Find where the given text appears and provide that cell's center as (X, Y) coordinate. 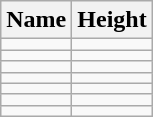
Name (36, 20)
Height (112, 20)
